Find where the given text appears and provide that cell's center as (x, y) coordinate. 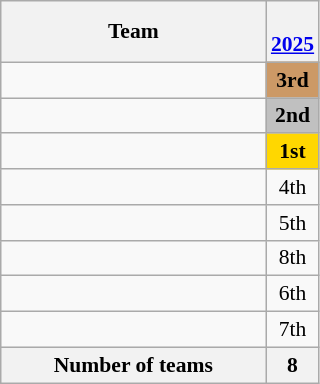
Team (134, 32)
6th (292, 294)
7th (292, 330)
8th (292, 258)
5th (292, 223)
4th (292, 187)
2nd (292, 116)
2025 (292, 32)
1st (292, 152)
3rd (292, 80)
Number of teams (134, 365)
8 (292, 365)
